Search for the cell housing the specified text and yield its [X, Y] center coordinate. 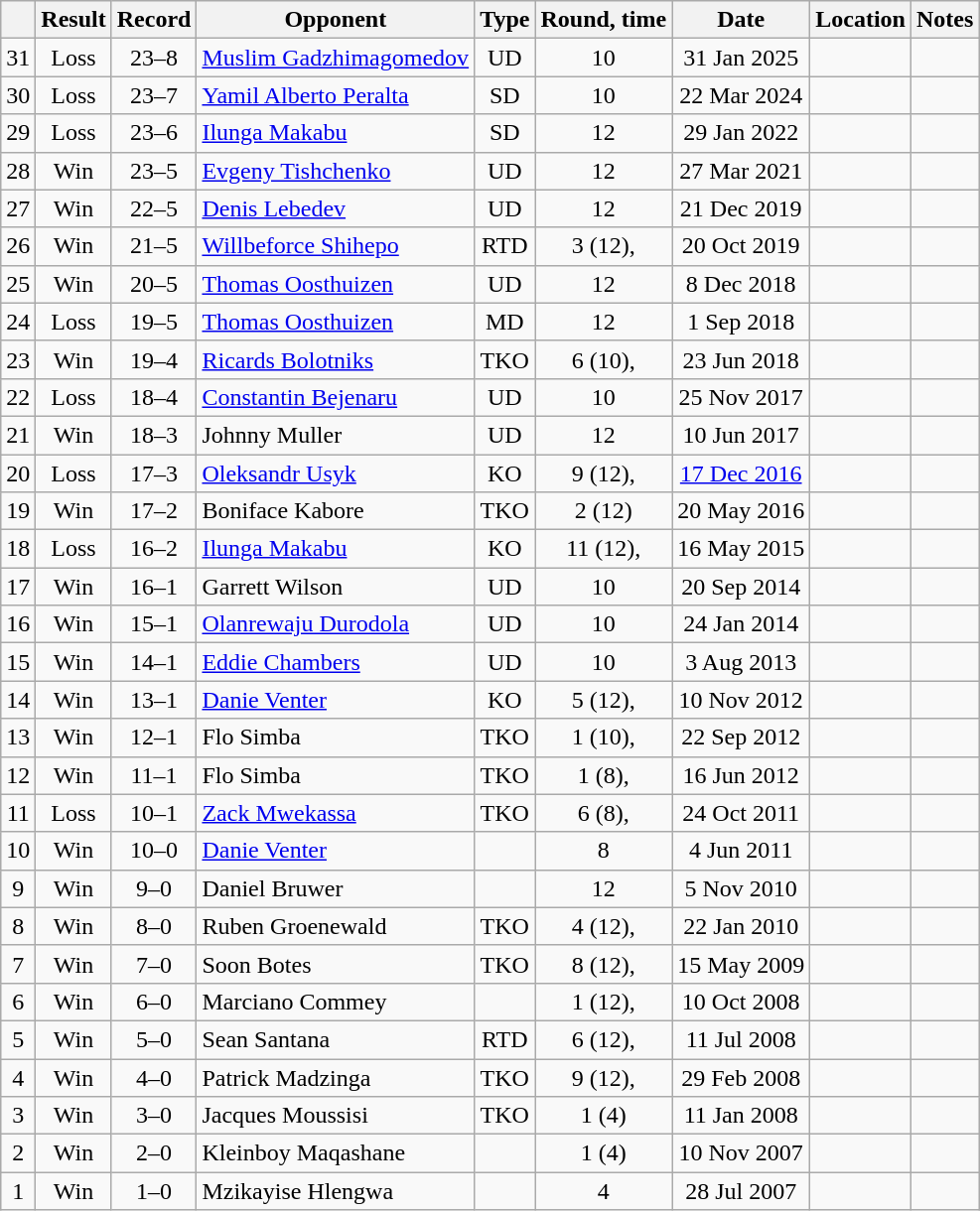
Kleinboy Maqashane [336, 1153]
17–2 [154, 511]
9–0 [154, 888]
6–0 [154, 1002]
Mzikayise Hlengwa [336, 1191]
1 (8), [604, 775]
25 Nov 2017 [741, 397]
Result [73, 20]
4 Jun 2011 [741, 851]
20 Oct 2019 [741, 246]
16 Jun 2012 [741, 775]
17–3 [154, 473]
2 (12) [604, 511]
Olanrewaju Durodola [336, 624]
16–2 [154, 549]
Garrett Wilson [336, 587]
5 [18, 1039]
Ricards Bolotniks [336, 359]
22 Sep 2012 [741, 738]
29 Jan 2022 [741, 133]
23–7 [154, 95]
23–6 [154, 133]
18–4 [154, 397]
2 [18, 1153]
27 Mar 2021 [741, 171]
31 [18, 58]
31 Jan 2025 [741, 58]
24 Jan 2014 [741, 624]
21 [18, 435]
Jacques Moussisi [336, 1116]
5–0 [154, 1039]
Boniface Kabore [336, 511]
13–1 [154, 700]
23–5 [154, 171]
Daniel Bruwer [336, 888]
3 [18, 1116]
24 [18, 322]
10 Nov 2007 [741, 1153]
11 Jul 2008 [741, 1039]
Willbeforce Shihepo [336, 246]
19–4 [154, 359]
1 (12), [604, 1002]
28 [18, 171]
3 (12), [604, 246]
Oleksandr Usyk [336, 473]
Eddie Chambers [336, 662]
19–5 [154, 322]
Notes [944, 20]
5 Nov 2010 [741, 888]
Soon Botes [336, 964]
14 [18, 700]
Marciano Commey [336, 1002]
24 Oct 2011 [741, 813]
7 [18, 964]
14–1 [154, 662]
23–8 [154, 58]
27 [18, 208]
10–1 [154, 813]
15 [18, 662]
22 Jan 2010 [741, 926]
20 [18, 473]
21 Dec 2019 [741, 208]
20 May 2016 [741, 511]
Johnny Muller [336, 435]
16 [18, 624]
21–5 [154, 246]
10–0 [154, 851]
Zack Mwekassa [336, 813]
8 Dec 2018 [741, 284]
Round, time [604, 20]
6 (12), [604, 1039]
20–5 [154, 284]
13 [18, 738]
3–0 [154, 1116]
6 (10), [604, 359]
26 [18, 246]
Type [504, 20]
16 May 2015 [741, 549]
Location [861, 20]
11 [18, 813]
Constantin Bejenaru [336, 397]
22 [18, 397]
Record [154, 20]
30 [18, 95]
22 Mar 2024 [741, 95]
9 [18, 888]
29 Feb 2008 [741, 1077]
18 [18, 549]
5 (12), [604, 700]
20 Sep 2014 [741, 587]
15 May 2009 [741, 964]
Patrick Madzinga [336, 1077]
Evgeny Tishchenko [336, 171]
Date [741, 20]
12–1 [154, 738]
1–0 [154, 1191]
8–0 [154, 926]
11 (12), [604, 549]
Yamil Alberto Peralta [336, 95]
4–0 [154, 1077]
Opponent [336, 20]
4 (12), [604, 926]
7–0 [154, 964]
22–5 [154, 208]
Sean Santana [336, 1039]
10 Oct 2008 [741, 1002]
17 Dec 2016 [741, 473]
1 (10), [604, 738]
3 Aug 2013 [741, 662]
11–1 [154, 775]
17 [18, 587]
19 [18, 511]
16–1 [154, 587]
1 Sep 2018 [741, 322]
1 [18, 1191]
15–1 [154, 624]
29 [18, 133]
23 Jun 2018 [741, 359]
18–3 [154, 435]
10 Nov 2012 [741, 700]
Ruben Groenewald [336, 926]
23 [18, 359]
28 Jul 2007 [741, 1191]
8 (12), [604, 964]
MD [504, 322]
2–0 [154, 1153]
11 Jan 2008 [741, 1116]
6 (8), [604, 813]
Muslim Gadzhimagomedov [336, 58]
Denis Lebedev [336, 208]
25 [18, 284]
10 Jun 2017 [741, 435]
6 [18, 1002]
